Determine the (x, y) coordinate at the center of the cell enclosing the given text.  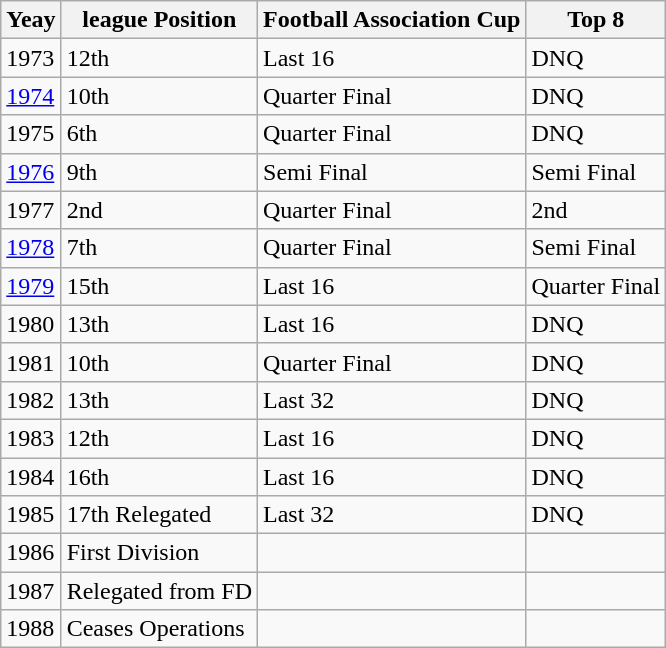
1978 (31, 248)
1987 (31, 591)
1985 (31, 515)
1980 (31, 324)
Relegated from FD (159, 591)
16th (159, 477)
1976 (31, 172)
1977 (31, 210)
1984 (31, 477)
Football Association Cup (392, 20)
Top 8 (596, 20)
6th (159, 134)
1981 (31, 362)
9th (159, 172)
1983 (31, 438)
15th (159, 286)
1986 (31, 553)
1979 (31, 286)
7th (159, 248)
Ceases Operations (159, 629)
league Position (159, 20)
First Division (159, 553)
1973 (31, 58)
1974 (31, 96)
1988 (31, 629)
Yeay (31, 20)
1975 (31, 134)
17th Relegated (159, 515)
1982 (31, 400)
